Return (x, y) of the center of cell containing provided text 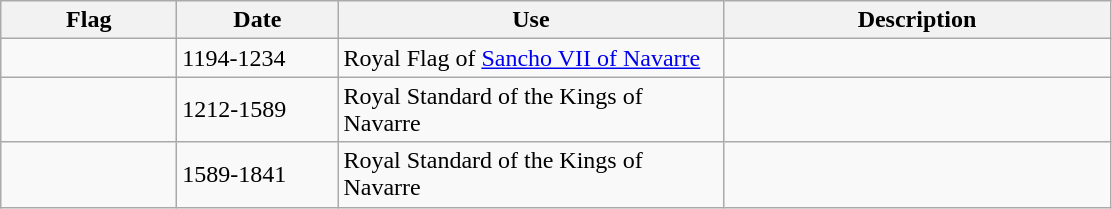
Royal Flag of Sancho VII of Navarre (531, 58)
Description (917, 20)
Date (258, 20)
Flag (89, 20)
1212-1589 (258, 110)
1589-1841 (258, 174)
1194-1234 (258, 58)
Use (531, 20)
